Find where the given text appears and provide that cell's center as [x, y] coordinate. 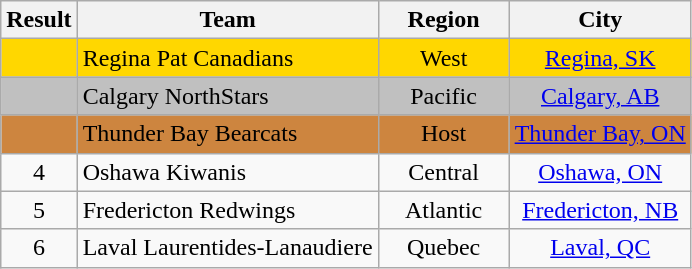
Regina, SK [600, 58]
Thunder Bay, ON [600, 134]
Team [228, 20]
Result [39, 20]
Oshawa Kiwanis [228, 172]
Calgary, AB [600, 96]
Laval Laurentides-Lanaudiere [228, 248]
Pacific [444, 96]
Oshawa, ON [600, 172]
Quebec [444, 248]
Fredericton Redwings [228, 210]
5 [39, 210]
West [444, 58]
Laval, QC [600, 248]
Thunder Bay Bearcats [228, 134]
Region [444, 20]
4 [39, 172]
Atlantic [444, 210]
Central [444, 172]
6 [39, 248]
Fredericton, NB [600, 210]
Calgary NorthStars [228, 96]
City [600, 20]
Host [444, 134]
Regina Pat Canadians [228, 58]
